Pinpoint the cell where the given text exists, returning its (x, y) midpoint coordinate. 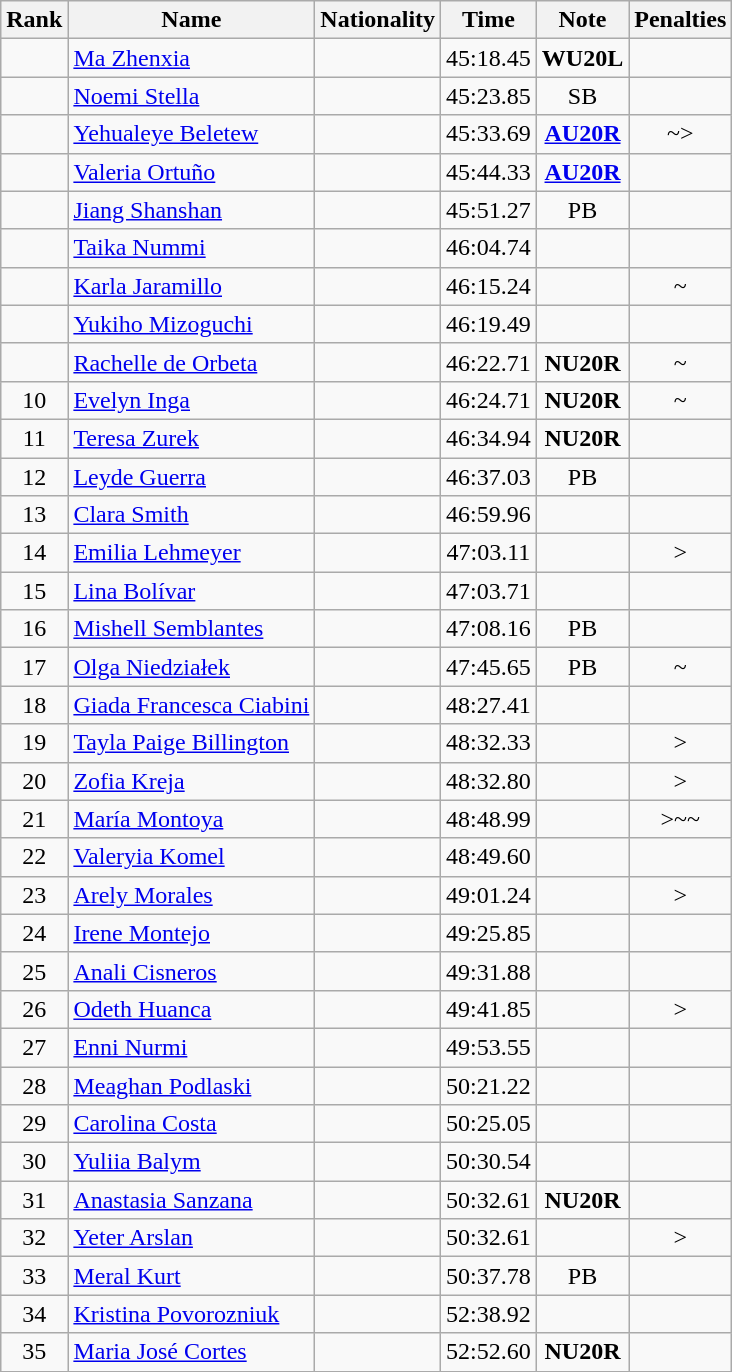
49:25.85 (489, 933)
45:33.69 (489, 134)
Note (582, 20)
Arely Morales (192, 895)
50:30.54 (489, 1162)
23 (34, 895)
14 (34, 553)
27 (34, 1047)
46:59.96 (489, 515)
48:48.99 (489, 819)
49:01.24 (489, 895)
Nationality (378, 20)
48:49.60 (489, 857)
46:24.71 (489, 400)
WU20L (582, 58)
46:15.24 (489, 286)
Ma Zhenxia (192, 58)
12 (34, 477)
46:04.74 (489, 248)
13 (34, 515)
48:32.33 (489, 743)
47:08.16 (489, 629)
Enni Nurmi (192, 1047)
10 (34, 400)
Yeter Arslan (192, 1238)
45:44.33 (489, 172)
Evelyn Inga (192, 400)
46:19.49 (489, 324)
34 (34, 1314)
52:38.92 (489, 1314)
Valeryia Komel (192, 857)
48:27.41 (489, 705)
20 (34, 781)
47:03.11 (489, 553)
Zofia Kreja (192, 781)
45:51.27 (489, 210)
Yuliia Balym (192, 1162)
Carolina Costa (192, 1124)
49:53.55 (489, 1047)
Irene Montejo (192, 933)
47:03.71 (489, 591)
50:37.78 (489, 1276)
SB (582, 96)
16 (34, 629)
29 (34, 1124)
Valeria Ortuño (192, 172)
35 (34, 1352)
22 (34, 857)
Penalties (680, 20)
33 (34, 1276)
Time (489, 20)
Meral Kurt (192, 1276)
Name (192, 20)
48:32.80 (489, 781)
45:23.85 (489, 96)
46:22.71 (489, 362)
21 (34, 819)
46:34.94 (489, 438)
11 (34, 438)
Karla Jaramillo (192, 286)
Clara Smith (192, 515)
Anali Cisneros (192, 971)
24 (34, 933)
Olga Niedziałek (192, 667)
26 (34, 1009)
30 (34, 1162)
Kristina Povorozniuk (192, 1314)
~> (680, 134)
Odeth Huanca (192, 1009)
50:25.05 (489, 1124)
Anastasia Sanzana (192, 1200)
45:18.45 (489, 58)
Leyde Guerra (192, 477)
Maria José Cortes (192, 1352)
Yukiho Mizoguchi (192, 324)
Mishell Semblantes (192, 629)
Jiang Shanshan (192, 210)
52:52.60 (489, 1352)
47:45.65 (489, 667)
50:21.22 (489, 1085)
31 (34, 1200)
18 (34, 705)
Tayla Paige Billington (192, 743)
46:37.03 (489, 477)
Taika Nummi (192, 248)
25 (34, 971)
17 (34, 667)
Meaghan Podlaski (192, 1085)
Emilia Lehmeyer (192, 553)
María Montoya (192, 819)
Giada Francesca Ciabini (192, 705)
Teresa Zurek (192, 438)
49:31.88 (489, 971)
Rachelle de Orbeta (192, 362)
>~~ (680, 819)
15 (34, 591)
19 (34, 743)
49:41.85 (489, 1009)
Noemi Stella (192, 96)
Yehualeye Beletew (192, 134)
32 (34, 1238)
28 (34, 1085)
Lina Bolívar (192, 591)
Rank (34, 20)
